Return (X, Y) of the center of cell containing provided text 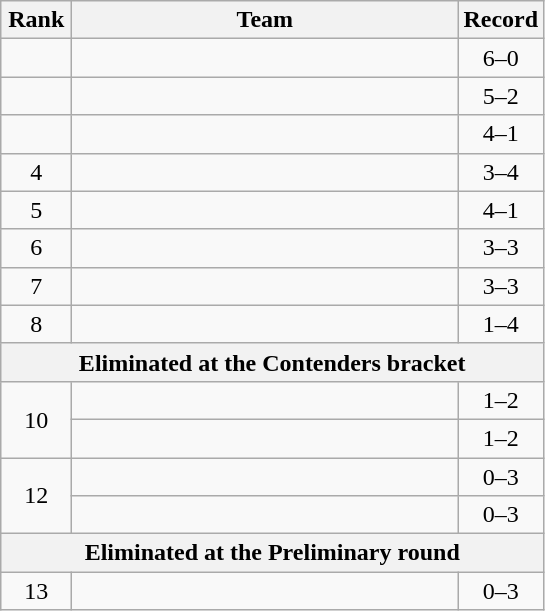
Eliminated at the Preliminary round (272, 553)
4 (36, 172)
Team (265, 20)
6 (36, 248)
1–4 (501, 324)
8 (36, 324)
13 (36, 591)
6–0 (501, 58)
Record (501, 20)
3–4 (501, 172)
Rank (36, 20)
7 (36, 286)
5 (36, 210)
5–2 (501, 96)
12 (36, 496)
Eliminated at the Contenders bracket (272, 362)
10 (36, 419)
